Pinpoint the cell where the given text exists, returning its [X, Y] midpoint coordinate. 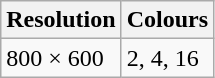
Colours [167, 20]
800 × 600 [61, 58]
Resolution [61, 20]
2, 4, 16 [167, 58]
